From the cell containing the given text, extract its center point as (X, Y) coordinate. 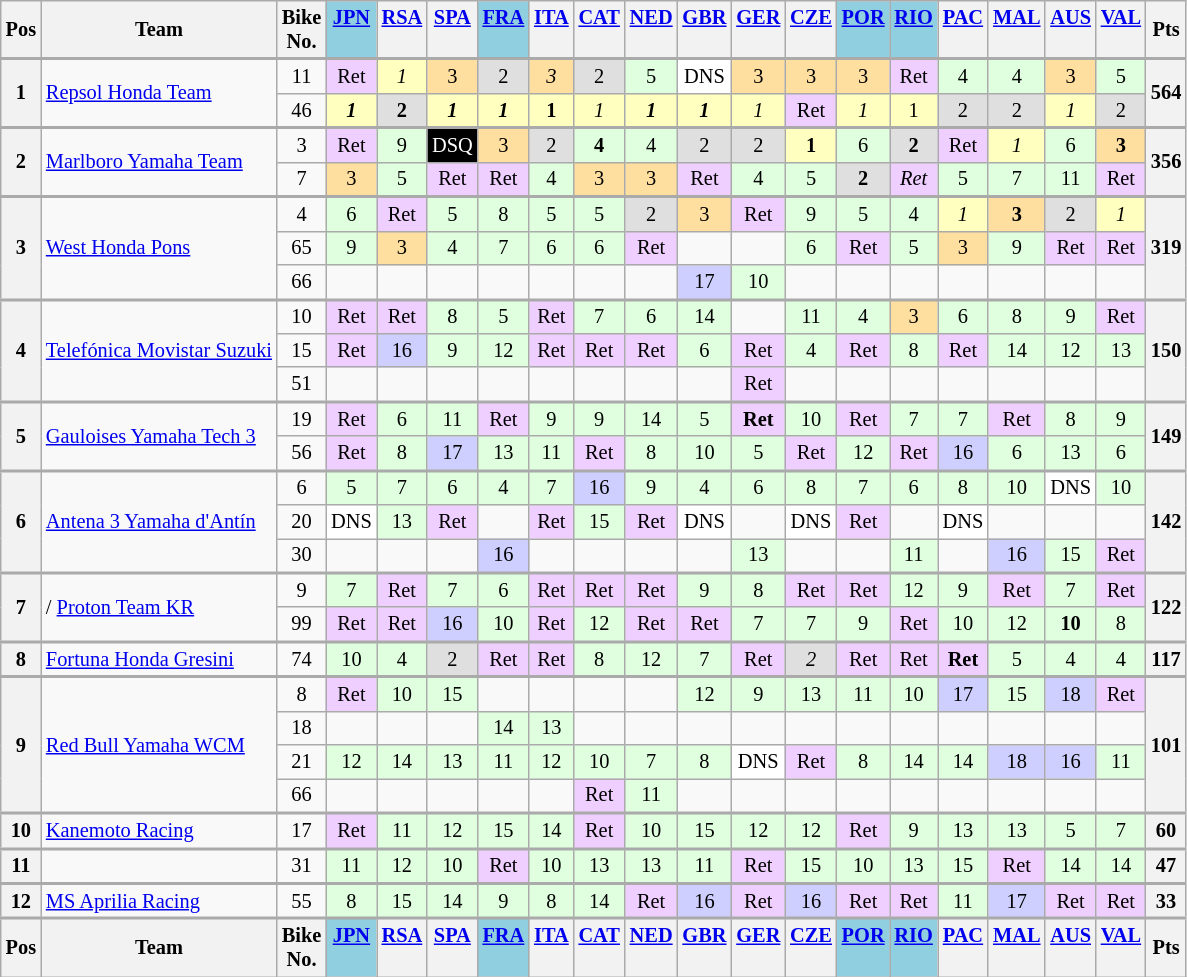
20 (302, 522)
55 (302, 900)
31 (302, 866)
142 (1166, 521)
33 (1166, 900)
74 (302, 658)
51 (302, 384)
101 (1166, 745)
47 (1166, 866)
356 (1166, 162)
56 (302, 453)
564 (1166, 94)
Red Bull Yamaha WCM (159, 745)
Gauloises Yamaha Tech 3 (159, 436)
/ Proton Team KR (159, 608)
Telefónica Movistar Suzuki (159, 350)
Repsol Honda Team (159, 94)
60 (1166, 830)
149 (1166, 436)
Kanemoto Racing (159, 830)
117 (1166, 658)
19 (302, 418)
Marlboro Yamaha Team (159, 162)
Antena 3 Yamaha d'Antín (159, 521)
MS Aprilia Racing (159, 900)
West Honda Pons (159, 247)
DSQ (452, 145)
319 (1166, 247)
46 (302, 110)
122 (1166, 608)
99 (302, 624)
150 (1166, 350)
30 (302, 555)
21 (302, 762)
Fortuna Honda Gresini (159, 658)
65 (302, 248)
